Return the [X, Y] coordinate for the center point of the cell that contains the specified text.  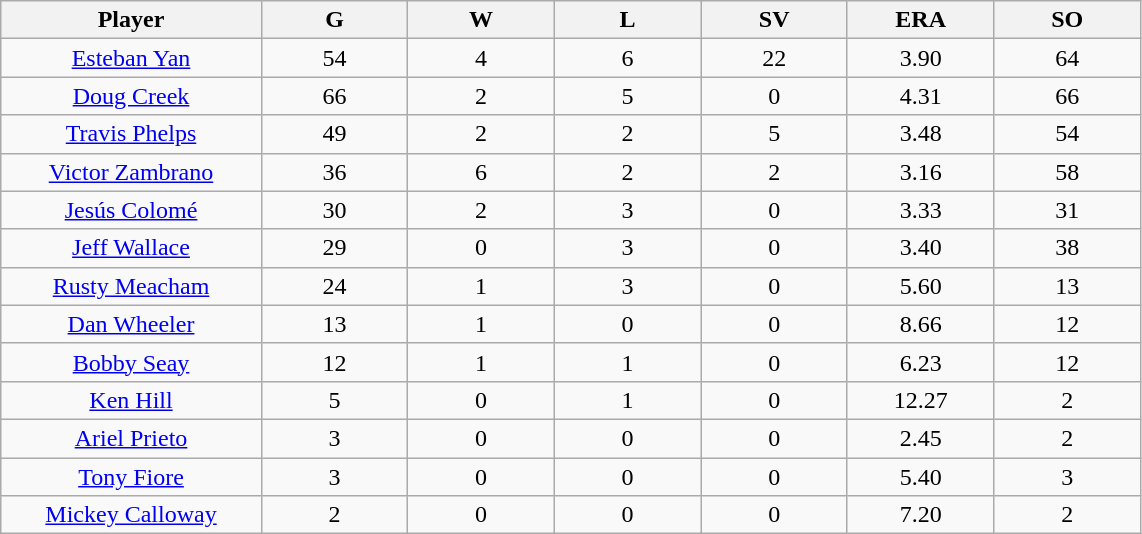
29 [334, 248]
Esteban Yan [132, 58]
Victor Zambrano [132, 172]
3.40 [920, 248]
SV [774, 20]
Travis Phelps [132, 134]
58 [1068, 172]
4.31 [920, 96]
3.33 [920, 210]
Mickey Calloway [132, 515]
36 [334, 172]
L [628, 20]
64 [1068, 58]
22 [774, 58]
Dan Wheeler [132, 324]
Ariel Prieto [132, 438]
3.48 [920, 134]
Rusty Meacham [132, 286]
12.27 [920, 400]
4 [482, 58]
5.60 [920, 286]
3.16 [920, 172]
G [334, 20]
6.23 [920, 362]
SO [1068, 20]
W [482, 20]
7.20 [920, 515]
Jesús Colomé [132, 210]
Tony Fiore [132, 477]
Jeff Wallace [132, 248]
ERA [920, 20]
24 [334, 286]
5.40 [920, 477]
38 [1068, 248]
8.66 [920, 324]
31 [1068, 210]
49 [334, 134]
Ken Hill [132, 400]
3.90 [920, 58]
30 [334, 210]
Bobby Seay [132, 362]
2.45 [920, 438]
Player [132, 20]
Doug Creek [132, 96]
